For the text-containing cell, return its midpoint in (x, y) coordinate format. 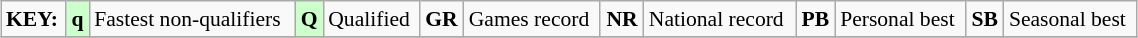
GR (442, 19)
NR (622, 19)
q (78, 19)
Games record (532, 19)
Fastest non-qualifiers (192, 19)
SB (985, 19)
National record (720, 19)
Q (309, 19)
PB (816, 19)
KEY: (34, 19)
Seasonal best (1070, 19)
Qualified (371, 19)
Personal best (900, 19)
